Return the [x, y] coordinate for the center point of the cell that contains the specified text.  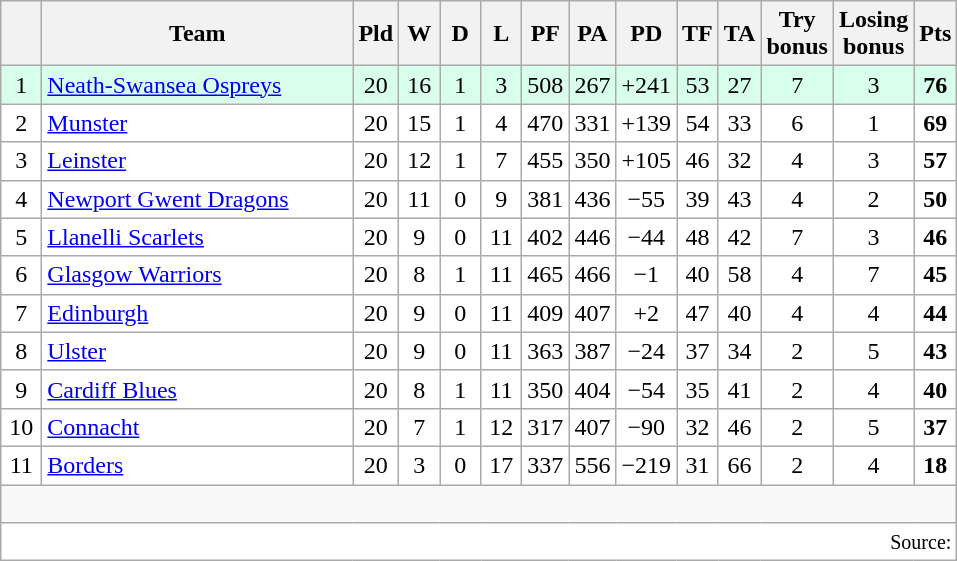
508 [546, 85]
44 [936, 313]
−24 [646, 351]
50 [936, 199]
Pld [376, 34]
465 [546, 275]
Borders [198, 465]
33 [740, 123]
409 [546, 313]
466 [592, 275]
69 [936, 123]
17 [502, 465]
41 [740, 389]
331 [592, 123]
15 [420, 123]
Source: [479, 542]
48 [698, 237]
Newport Gwent Dragons [198, 199]
404 [592, 389]
−44 [646, 237]
455 [546, 161]
Losing bonus [873, 34]
76 [936, 85]
42 [740, 237]
45 [936, 275]
W [420, 34]
18 [936, 465]
35 [698, 389]
31 [698, 465]
Cardiff Blues [198, 389]
446 [592, 237]
Team [198, 34]
47 [698, 313]
Glasgow Warriors [198, 275]
−1 [646, 275]
39 [698, 199]
+2 [646, 313]
Ulster [198, 351]
Edinburgh [198, 313]
363 [546, 351]
556 [592, 465]
436 [592, 199]
10 [22, 427]
54 [698, 123]
402 [546, 237]
34 [740, 351]
TA [740, 34]
Munster [198, 123]
267 [592, 85]
Neath-Swansea Ospreys [198, 85]
27 [740, 85]
+139 [646, 123]
337 [546, 465]
PF [546, 34]
−219 [646, 465]
66 [740, 465]
Connacht [198, 427]
+241 [646, 85]
−55 [646, 199]
Pts [936, 34]
57 [936, 161]
387 [592, 351]
470 [546, 123]
−54 [646, 389]
−90 [646, 427]
317 [546, 427]
PD [646, 34]
TF [698, 34]
+105 [646, 161]
D [460, 34]
PA [592, 34]
L [502, 34]
Try bonus [797, 34]
Leinster [198, 161]
16 [420, 85]
381 [546, 199]
Llanelli Scarlets [198, 237]
58 [740, 275]
53 [698, 85]
